Detect which cell encompasses the target text, then output its (x, y) center coordinate. 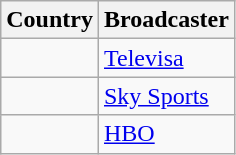
Sky Sports (166, 96)
Broadcaster (166, 20)
Televisa (166, 58)
Country (50, 20)
HBO (166, 134)
